Locate the cell with the specified text and output its (X, Y) center coordinate. 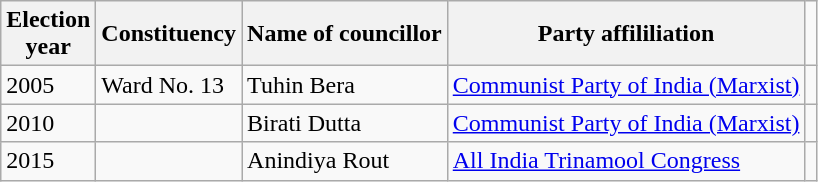
All India Trinamool Congress (626, 161)
Birati Dutta (345, 123)
Tuhin Bera (345, 85)
Party affililiation (626, 34)
2015 (48, 161)
Ward No. 13 (169, 85)
2005 (48, 85)
Name of councillor (345, 34)
Constituency (169, 34)
2010 (48, 123)
Anindiya Rout (345, 161)
Election year (48, 34)
